Search for the cell housing the specified text and yield its (x, y) center coordinate. 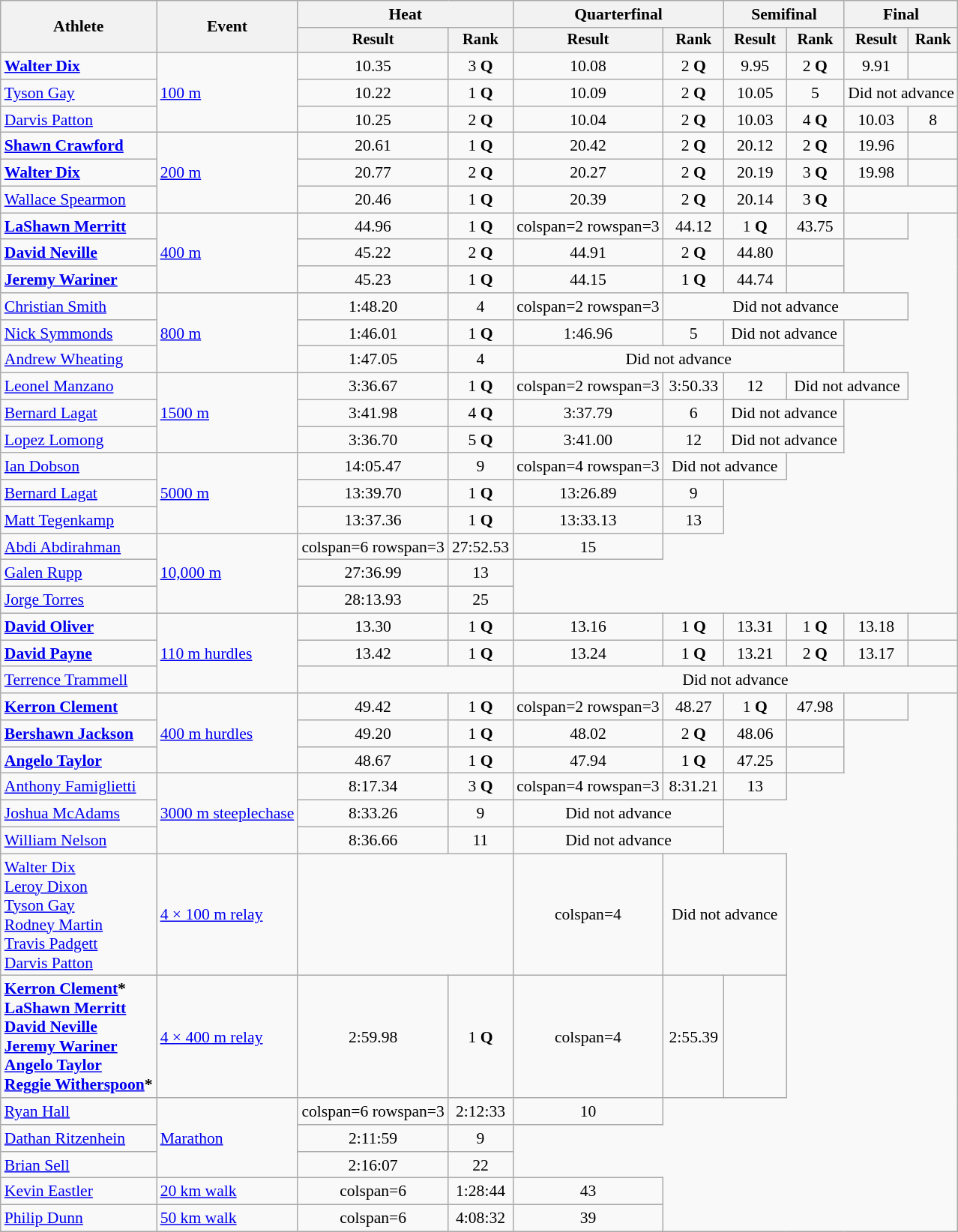
2:55.39 (694, 1037)
2:12:33 (480, 1111)
David Payne (79, 653)
Tyson Gay (79, 93)
44.91 (588, 253)
8 (933, 120)
100 m (228, 93)
Heat (405, 14)
Leonel Manzano (79, 387)
20.39 (588, 200)
13:37.36 (373, 520)
13.42 (373, 653)
8:36.66 (373, 841)
4:08:32 (480, 1219)
13.18 (876, 627)
Jorge Torres (79, 600)
50 km walk (228, 1219)
13.16 (588, 627)
200 m (228, 172)
400 m (228, 253)
3:50.33 (694, 387)
4 × 100 m relay (228, 914)
48.06 (756, 734)
14:05.47 (373, 467)
48.67 (373, 761)
Walter DixLeroy DixonTyson GayRodney MartinTravis PadgettDarvis Patton (79, 914)
3:36.67 (373, 387)
3:41.98 (373, 414)
6 (694, 414)
10,000 m (228, 574)
2:59.98 (373, 1037)
Quarterfinal (618, 14)
10.08 (588, 66)
3000 m steeplechase (228, 814)
1:48.20 (373, 307)
William Nelson (79, 841)
44.74 (756, 280)
20.12 (756, 146)
13:26.89 (588, 493)
25 (480, 600)
20.27 (588, 173)
1500 m (228, 414)
49.20 (373, 734)
47.25 (756, 761)
Dathan Ritzenhein (79, 1138)
20.77 (373, 173)
20.14 (756, 200)
800 m (228, 333)
48.27 (694, 707)
Ian Dobson (79, 467)
5000 m (228, 493)
Andrew Wheating (79, 360)
Terrence Trammell (79, 680)
8:17.34 (373, 787)
5 Q (480, 440)
43 (588, 1192)
19.96 (876, 146)
20 km walk (228, 1192)
20.46 (373, 200)
43.75 (816, 226)
2:11:59 (373, 1138)
39 (588, 1219)
13:33.13 (588, 520)
22 (480, 1165)
Semifinal (784, 14)
20.19 (756, 173)
Marathon (228, 1138)
45.23 (373, 280)
110 m hurdles (228, 653)
Nick Symmonds (79, 333)
Wallace Spearmon (79, 200)
8:31.21 (694, 787)
1:46.01 (373, 333)
Final (901, 14)
10.35 (373, 66)
Abdi Abdirahman (79, 547)
Event (228, 27)
Kerron Clement*LaShawn MerrittDavid NevilleJeremy WarinerAngelo TaylorReggie Witherspoon* (79, 1037)
44.80 (756, 253)
Philip Dunn (79, 1219)
13.30 (373, 627)
13.17 (876, 653)
10.09 (588, 93)
3:41.00 (588, 440)
11 (480, 841)
10.22 (373, 93)
19.98 (876, 173)
47.94 (588, 761)
David Neville (79, 253)
27:52.53 (480, 547)
Ryan Hall (79, 1111)
Matt Tegenkamp (79, 520)
48.02 (588, 734)
David Oliver (79, 627)
Angelo Taylor (79, 761)
9.91 (876, 66)
45.22 (373, 253)
10.05 (756, 93)
Athlete (79, 27)
Kerron Clement (79, 707)
Kevin Eastler (79, 1192)
20.61 (373, 146)
LaShawn Merritt (79, 226)
44.96 (373, 226)
20.42 (588, 146)
13.31 (756, 627)
1:28:44 (480, 1192)
27:36.99 (373, 573)
10 (588, 1111)
Galen Rupp (79, 573)
Bershawn Jackson (79, 734)
Brian Sell (79, 1165)
13.24 (588, 653)
44.15 (588, 280)
Christian Smith (79, 307)
Lopez Lomong (79, 440)
Shawn Crawford (79, 146)
Darvis Patton (79, 120)
Joshua McAdams (79, 814)
1:46.96 (588, 333)
8:33.26 (373, 814)
2:16:07 (373, 1165)
49.42 (373, 707)
Jeremy Wariner (79, 280)
1:47.05 (373, 360)
44.12 (694, 226)
Anthony Famiglietti (79, 787)
3:37.79 (588, 414)
28:13.93 (373, 600)
10.04 (588, 120)
13.21 (756, 653)
15 (588, 547)
13:39.70 (373, 493)
400 m hurdles (228, 733)
10.25 (373, 120)
4 × 400 m relay (228, 1037)
9.95 (756, 66)
3:36.70 (373, 440)
47.98 (816, 707)
